Scan for the cell matching the given text and deliver its [X, Y] coordinate at center. 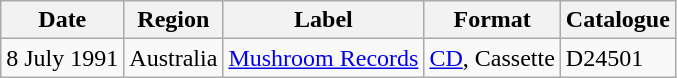
8 July 1991 [62, 58]
Catalogue [618, 20]
CD, Cassette [492, 58]
Mushroom Records [324, 58]
Region [174, 20]
D24501 [618, 58]
Australia [174, 58]
Label [324, 20]
Date [62, 20]
Format [492, 20]
